Identify which cell holds the provided text, then report its [X, Y] central coordinate. 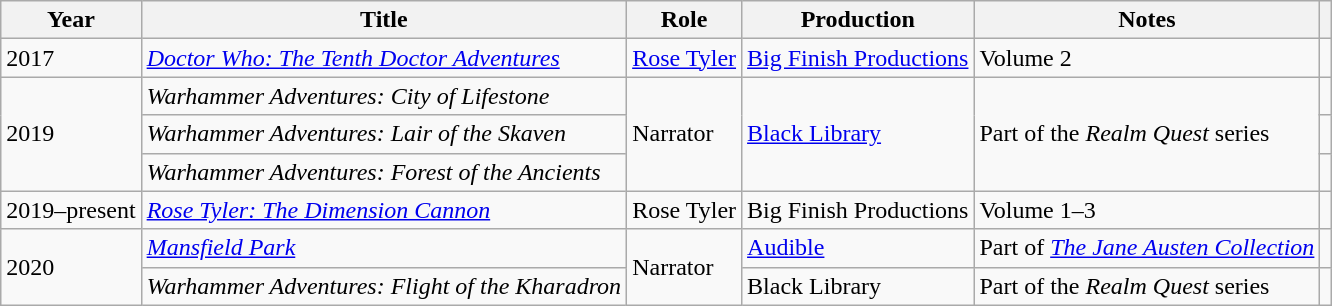
Production [858, 20]
Title [384, 20]
Role [684, 20]
Warhammer Adventures: Lair of the Skaven [384, 134]
Warhammer Adventures: Flight of the Kharadron [384, 286]
2017 [71, 58]
2019 [71, 134]
Part of The Jane Austen Collection [1147, 248]
2019–present [71, 210]
Doctor Who: The Tenth Doctor Adventures [384, 58]
Rose Tyler: The Dimension Cannon [384, 210]
Warhammer Adventures: Forest of the Ancients [384, 172]
Warhammer Adventures: City of Lifestone [384, 96]
Mansfield Park [384, 248]
Notes [1147, 20]
Audible [858, 248]
2020 [71, 267]
Year [71, 20]
Volume 2 [1147, 58]
Volume 1–3 [1147, 210]
